Search for the cell housing the specified text and yield its [x, y] center coordinate. 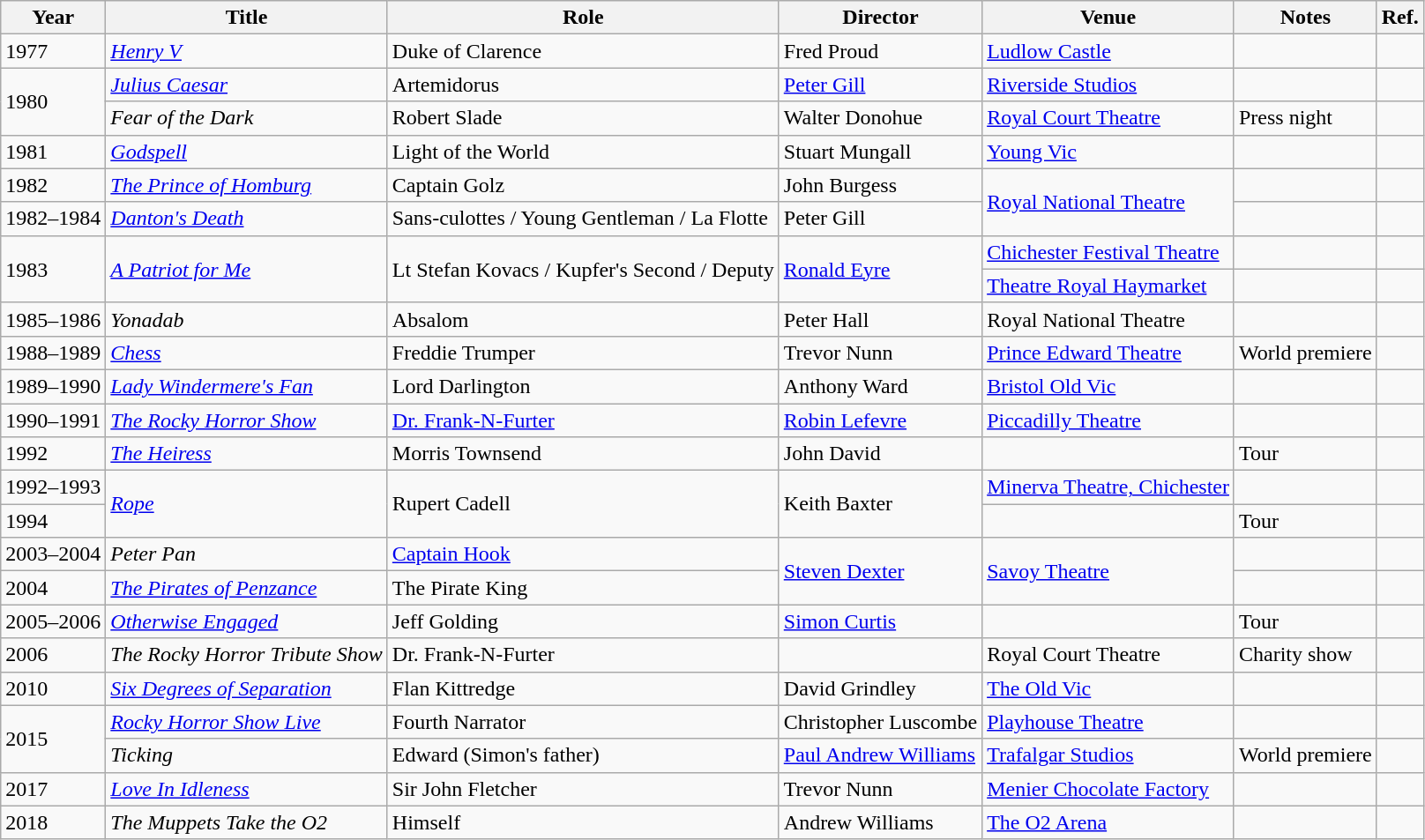
Title [247, 18]
1982 [53, 185]
The Old Vic [1108, 688]
Role [583, 18]
Riverside Studios [1108, 85]
2018 [53, 822]
The Rocky Horror Tribute Show [247, 655]
Peter Pan [247, 554]
Lady Windermere's Fan [247, 386]
Artemidorus [583, 85]
2005–2006 [53, 621]
Prince Edward Theatre [1108, 353]
Christopher Luscombe [880, 722]
1992–1993 [53, 487]
Edward (Simon's father) [583, 755]
Absalom [583, 319]
Young Vic [1108, 152]
Julius Caesar [247, 85]
1989–1990 [53, 386]
1985–1986 [53, 319]
Ref. [1400, 18]
1981 [53, 152]
The Pirate King [583, 588]
Trafalgar Studios [1108, 755]
Fourth Narrator [583, 722]
Morris Townsend [583, 454]
1994 [53, 521]
Simon Curtis [880, 621]
The Prince of Homburg [247, 185]
Ticking [247, 755]
The Pirates of Penzance [247, 588]
1980 [53, 101]
Captain Hook [583, 554]
Chess [247, 353]
Minerva Theatre, Chichester [1108, 487]
Godspell [247, 152]
2006 [53, 655]
Rocky Horror Show Live [247, 722]
Stuart Mungall [880, 152]
Bristol Old Vic [1108, 386]
Robin Lefevre [880, 420]
Paul Andrew Williams [880, 755]
Light of the World [583, 152]
Venue [1108, 18]
Otherwise Engaged [247, 621]
Charity show [1305, 655]
Andrew Williams [880, 822]
2004 [53, 588]
Ludlow Castle [1108, 51]
Menier Chocolate Factory [1108, 789]
Flan Kittredge [583, 688]
Savoy Theatre [1108, 571]
Press night [1305, 118]
2010 [53, 688]
Robert Slade [583, 118]
Fred Proud [880, 51]
Chichester Festival Theatre [1108, 252]
The Muppets Take the O2 [247, 822]
A Patriot for Me [247, 269]
Lord Darlington [583, 386]
Fear of the Dark [247, 118]
Henry V [247, 51]
John Burgess [880, 185]
Six Degrees of Separation [247, 688]
Freddie Trumper [583, 353]
1977 [53, 51]
2017 [53, 789]
Piccadilly Theatre [1108, 420]
Director [880, 18]
1988–1989 [53, 353]
Jeff Golding [583, 621]
John David [880, 454]
1990–1991 [53, 420]
2003–2004 [53, 554]
The Rocky Horror Show [247, 420]
David Grindley [880, 688]
The Heiress [247, 454]
Danton's Death [247, 219]
Peter Hall [880, 319]
Love In Idleness [247, 789]
The O2 Arena [1108, 822]
Notes [1305, 18]
Ronald Eyre [880, 269]
1992 [53, 454]
Yonadab [247, 319]
Year [53, 18]
Walter Donohue [880, 118]
Anthony Ward [880, 386]
Captain Golz [583, 185]
Rupert Cadell [583, 504]
Theatre Royal Haymarket [1108, 286]
Rope [247, 504]
Sans-culottes / Young Gentleman / La Flotte [583, 219]
Lt Stefan Kovacs / Kupfer's Second / Deputy [583, 269]
Playhouse Theatre [1108, 722]
Sir John Fletcher [583, 789]
Keith Baxter [880, 504]
1982–1984 [53, 219]
Himself [583, 822]
Steven Dexter [880, 571]
2015 [53, 739]
Duke of Clarence [583, 51]
1983 [53, 269]
